Extract the [X, Y] coordinate from the center of the cell holding the provided text.  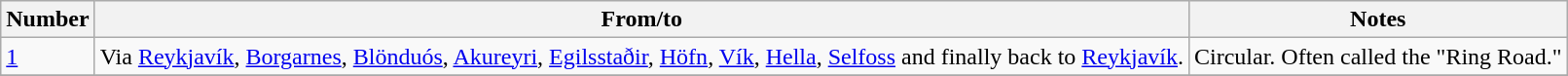
Via Reykjavík, Borgarnes, Blönduós, Akureyri, Egilsstaðir, Höfn, Vík, Hella, Selfoss and finally back to Reykjavík. [641, 57]
1 [48, 57]
Notes [1378, 19]
Number [48, 19]
From/to [641, 19]
Circular. Often called the "Ring Road." [1378, 57]
